Scan for the cell matching the given text and deliver its [X, Y] coordinate at center. 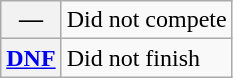
Did not compete [146, 20]
— [31, 20]
Did not finish [146, 58]
DNF [31, 58]
